Provide the [x, y] coordinate of the cell's center where the given text is located.  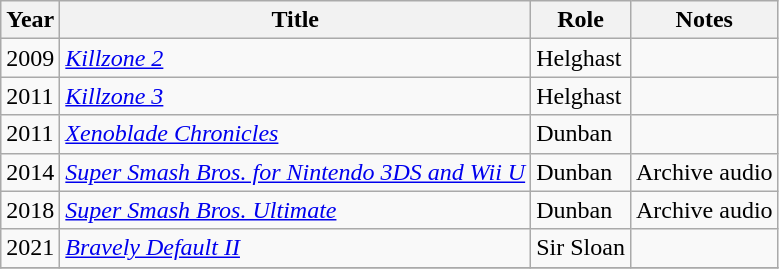
Super Smash Bros. for Nintendo 3DS and Wii U [296, 172]
Sir Sloan [581, 248]
Notes [704, 20]
2021 [30, 248]
Role [581, 20]
2018 [30, 210]
Super Smash Bros. Ultimate [296, 210]
Bravely Default II [296, 248]
2009 [30, 58]
Xenoblade Chronicles [296, 134]
Killzone 3 [296, 96]
Year [30, 20]
Killzone 2 [296, 58]
Title [296, 20]
2014 [30, 172]
